Detect which cell encompasses the target text, then output its (X, Y) center coordinate. 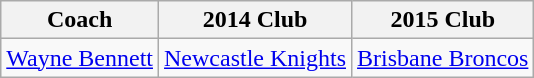
Wayne Bennett (80, 58)
Newcastle Knights (256, 58)
Coach (80, 20)
2015 Club (443, 20)
2014 Club (256, 20)
Brisbane Broncos (443, 58)
